For the text-containing cell, return its midpoint in (x, y) coordinate format. 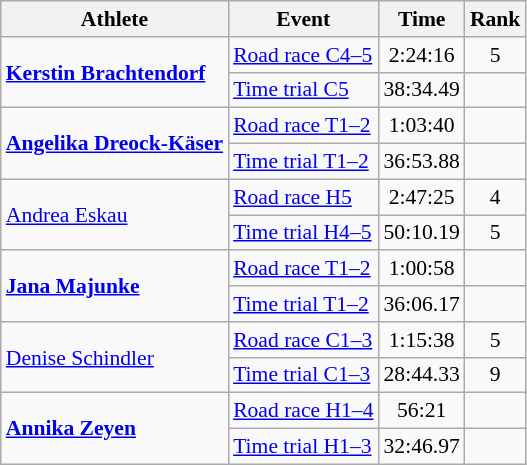
4 (496, 197)
32:46.97 (422, 447)
Time trial H1–3 (303, 447)
Denise Schindler (114, 358)
Annika Zeyen (114, 428)
56:21 (422, 411)
Time trial C5 (303, 90)
38:34.49 (422, 90)
Road race C4–5 (303, 55)
Road race C1–3 (303, 340)
Time trial H4–5 (303, 233)
1:15:38 (422, 340)
2:47:25 (422, 197)
Rank (496, 19)
36:53.88 (422, 162)
Angelika Dreock-Käser (114, 144)
9 (496, 375)
Time trial C1–3 (303, 375)
28:44.33 (422, 375)
Kerstin Brachtendorf (114, 72)
Athlete (114, 19)
Jana Majunke (114, 286)
Andrea Eskau (114, 214)
Road race H5 (303, 197)
2:24:16 (422, 55)
Event (303, 19)
36:06.17 (422, 304)
50:10.19 (422, 233)
1:00:58 (422, 269)
Time (422, 19)
Road race H1–4 (303, 411)
1:03:40 (422, 126)
